Provide the (X, Y) coordinate of the cell's center where the given text is located.  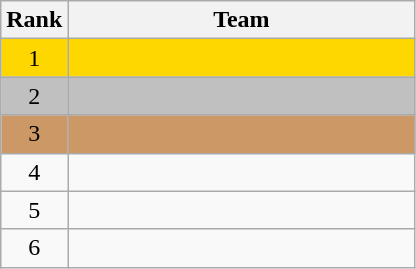
3 (34, 134)
4 (34, 172)
Team (242, 20)
5 (34, 210)
1 (34, 58)
2 (34, 96)
6 (34, 248)
Rank (34, 20)
